Identify which cell holds the provided text, then report its (x, y) central coordinate. 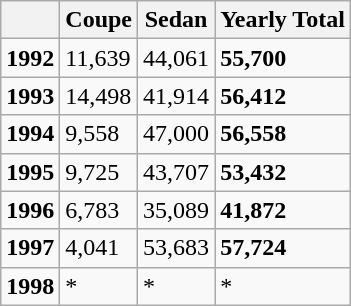
56,412 (283, 96)
Coupe (99, 20)
6,783 (99, 210)
1995 (30, 172)
56,558 (283, 134)
53,683 (176, 248)
1997 (30, 248)
53,432 (283, 172)
57,724 (283, 248)
1993 (30, 96)
43,707 (176, 172)
14,498 (99, 96)
41,872 (283, 210)
55,700 (283, 58)
1996 (30, 210)
Sedan (176, 20)
9,725 (99, 172)
9,558 (99, 134)
44,061 (176, 58)
41,914 (176, 96)
1998 (30, 286)
1992 (30, 58)
1994 (30, 134)
47,000 (176, 134)
4,041 (99, 248)
Yearly Total (283, 20)
11,639 (99, 58)
35,089 (176, 210)
